From the cell containing the given text, extract its center point as (x, y) coordinate. 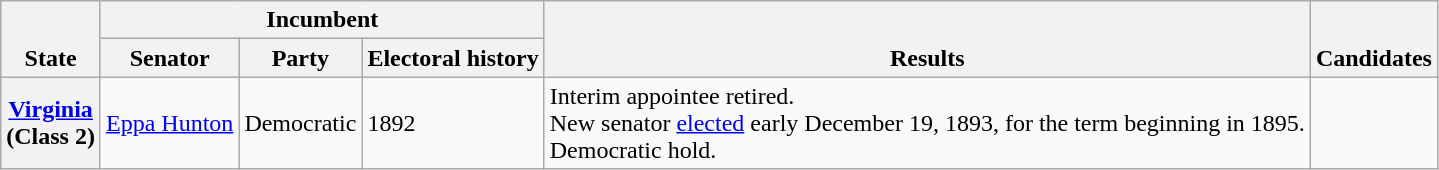
Democratic (300, 123)
Interim appointee retired.New senator elected early December 19, 1893, for the term beginning in 1895.Democratic hold. (927, 123)
Eppa Hunton (169, 123)
Results (927, 39)
Electoral history (453, 58)
Party (300, 58)
Senator (169, 58)
State (51, 39)
Incumbent (322, 20)
Virginia(Class 2) (51, 123)
Candidates (1374, 39)
1892 (453, 123)
